Identify which cell holds the provided text, then report its (X, Y) central coordinate. 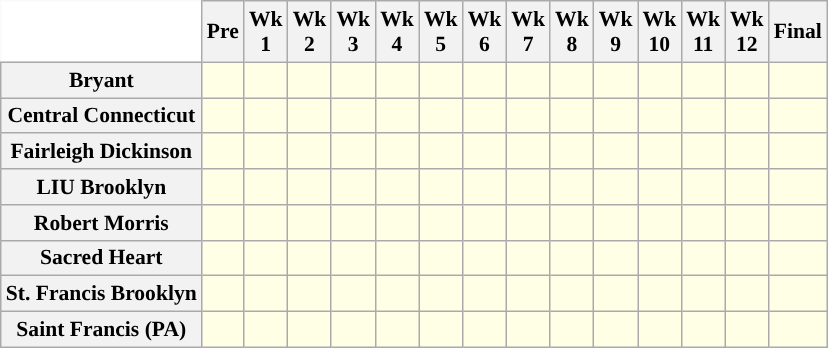
Wk2 (310, 32)
Sacred Heart (102, 258)
Wk11 (703, 32)
Final (798, 32)
Wk8 (572, 32)
Wk4 (397, 32)
Wk1 (266, 32)
Saint Francis (PA) (102, 330)
LIU Brooklyn (102, 187)
Central Connecticut (102, 116)
Fairleigh Dickinson (102, 152)
Wk12 (747, 32)
Wk9 (616, 32)
St. Francis Brooklyn (102, 294)
Robert Morris (102, 223)
Wk10 (660, 32)
Wk5 (441, 32)
Wk3 (353, 32)
Pre (223, 32)
Bryant (102, 80)
Wk6 (485, 32)
Wk7 (528, 32)
